Output the [X, Y] coordinate of the center of the cell containing the given text.  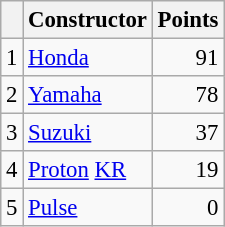
19 [188, 170]
3 [12, 133]
Constructor [88, 20]
4 [12, 170]
5 [12, 208]
0 [188, 208]
Proton KR [88, 170]
Pulse [88, 208]
91 [188, 58]
2 [12, 95]
Honda [88, 58]
Suzuki [88, 133]
37 [188, 133]
Points [188, 20]
78 [188, 95]
1 [12, 58]
Yamaha [88, 95]
